Locate the cell with the specified text and output its (X, Y) center coordinate. 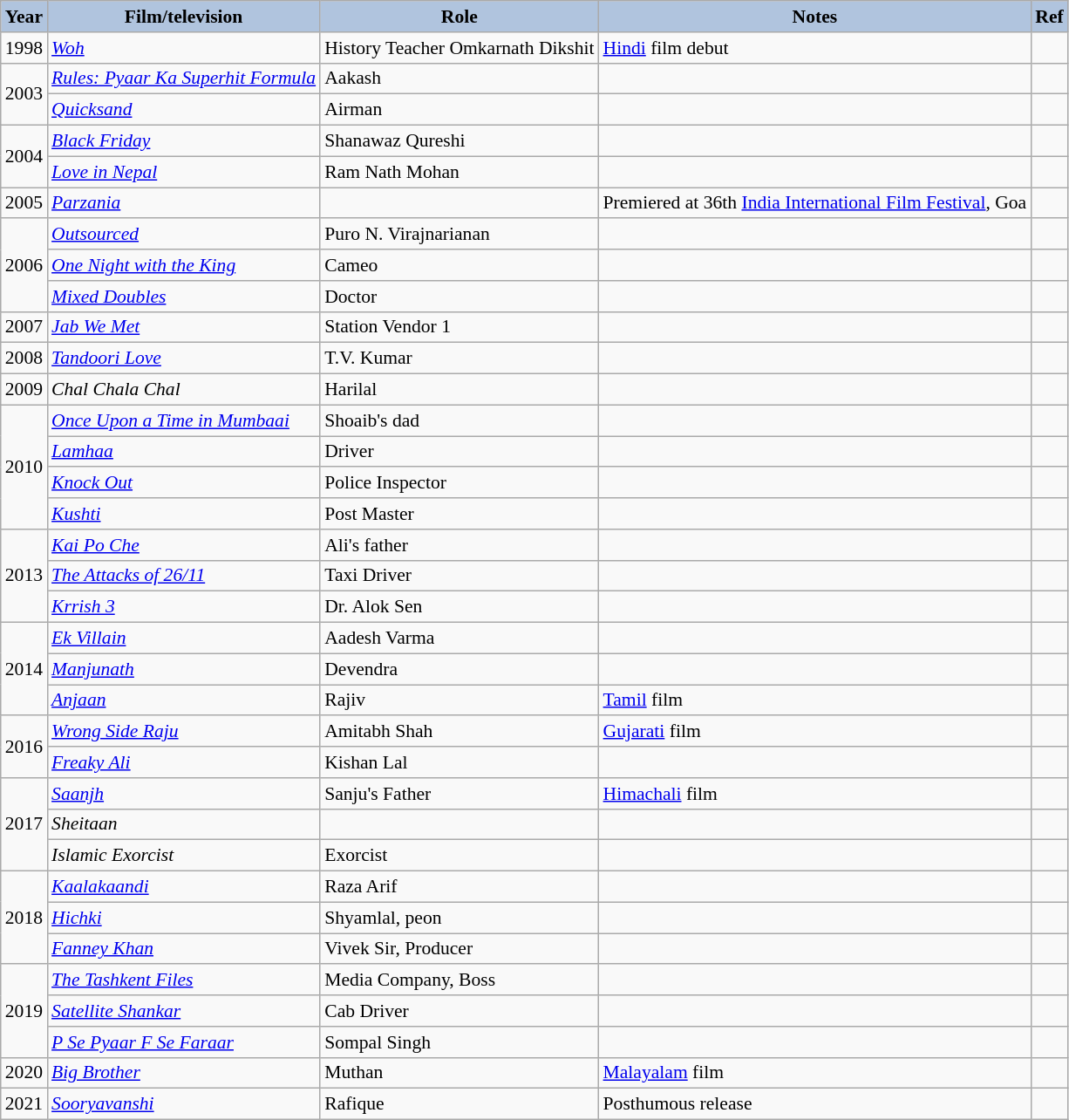
Kaalakaandi (183, 887)
Anjaan (183, 700)
Satellite Shankar (183, 1011)
Tandoori Love (183, 359)
Ali's father (459, 545)
Love in Nepal (183, 172)
Amitabh Shah (459, 732)
Posthumous release (815, 1104)
Knock Out (183, 483)
Shoaib's dad (459, 420)
Hindi film debut (815, 48)
Sanju's Father (459, 794)
2013 (24, 576)
Kai Po Che (183, 545)
Ek Villain (183, 639)
Raza Arif (459, 887)
2008 (24, 359)
Rules: Pyaar Ka Superhit Formula (183, 79)
Aadesh Varma (459, 639)
2010 (24, 467)
Lamhaa (183, 452)
2020 (24, 1073)
Once Upon a Time in Mumbaai (183, 420)
Shanawaz Qureshi (459, 141)
1998 (24, 48)
Doctor (459, 297)
Himachali film (815, 794)
Dr. Alok Sen (459, 607)
Cameo (459, 265)
Jab We Met (183, 327)
Muthan (459, 1073)
Kishan Lal (459, 762)
Airman (459, 110)
Rajiv (459, 700)
Ref (1049, 17)
Chal Chala Chal (183, 390)
Devendra (459, 669)
Cab Driver (459, 1011)
2005 (24, 203)
Aakash (459, 79)
Black Friday (183, 141)
History Teacher Omkarnath Dikshit (459, 48)
One Night with the King (183, 265)
The Tashkent Files (183, 980)
Islamic Exorcist (183, 856)
Premiered at 36th India International Film Festival, Goa (815, 203)
Sheitaan (183, 824)
Exorcist (459, 856)
Shyamlal, peon (459, 918)
Ram Nath Mohan (459, 172)
Freaky Ali (183, 762)
Sompal Singh (459, 1042)
Police Inspector (459, 483)
Harilal (459, 390)
Role (459, 17)
2007 (24, 327)
Post Master (459, 514)
Gujarati film (815, 732)
2018 (24, 918)
Rafique (459, 1104)
Puro N. Virajnarianan (459, 235)
2003 (24, 94)
Tamil film (815, 700)
Driver (459, 452)
Kushti (183, 514)
2009 (24, 390)
Mixed Doubles (183, 297)
2021 (24, 1104)
Sooryavanshi (183, 1104)
2014 (24, 670)
Hichki (183, 918)
Malayalam film (815, 1073)
Taxi Driver (459, 576)
2017 (24, 825)
Woh (183, 48)
Parzania (183, 203)
Big Brother (183, 1073)
Fanney Khan (183, 949)
2019 (24, 1012)
Media Company, Boss (459, 980)
Saanjh (183, 794)
Wrong Side Raju (183, 732)
Year (24, 17)
The Attacks of 26/11 (183, 576)
Film/television (183, 17)
Outsourced (183, 235)
P Se Pyaar F Se Faraar (183, 1042)
Station Vendor 1 (459, 327)
Krrish 3 (183, 607)
Vivek Sir, Producer (459, 949)
2004 (24, 157)
T.V. Kumar (459, 359)
2006 (24, 265)
Notes (815, 17)
Manjunath (183, 669)
2016 (24, 747)
Quicksand (183, 110)
